Pinpoint the cell where the given text exists, returning its [x, y] midpoint coordinate. 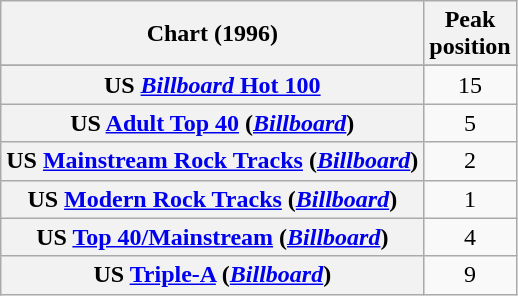
1 [470, 199]
2 [470, 161]
5 [470, 123]
US Modern Rock Tracks (Billboard) [212, 199]
US Billboard Hot 100 [212, 85]
Chart (1996) [212, 34]
US Top 40/Mainstream (Billboard) [212, 237]
US Mainstream Rock Tracks (Billboard) [212, 161]
Peakposition [470, 34]
4 [470, 237]
9 [470, 275]
US Adult Top 40 (Billboard) [212, 123]
15 [470, 85]
US Triple-A (Billboard) [212, 275]
